Output the [X, Y] coordinate of the center of the cell containing the given text.  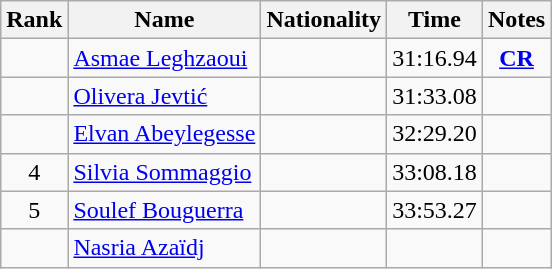
Rank [34, 20]
4 [34, 172]
33:08.18 [435, 172]
Time [435, 20]
Elvan Abeylegesse [164, 134]
Nasria Azaïdj [164, 248]
Nationality [324, 20]
33:53.27 [435, 210]
32:29.20 [435, 134]
Soulef Bouguerra [164, 210]
Notes [516, 20]
CR [516, 58]
31:33.08 [435, 96]
31:16.94 [435, 58]
Asmae Leghzaoui [164, 58]
Name [164, 20]
Silvia Sommaggio [164, 172]
Olivera Jevtić [164, 96]
5 [34, 210]
